Identify which cell holds the provided text, then report its (x, y) central coordinate. 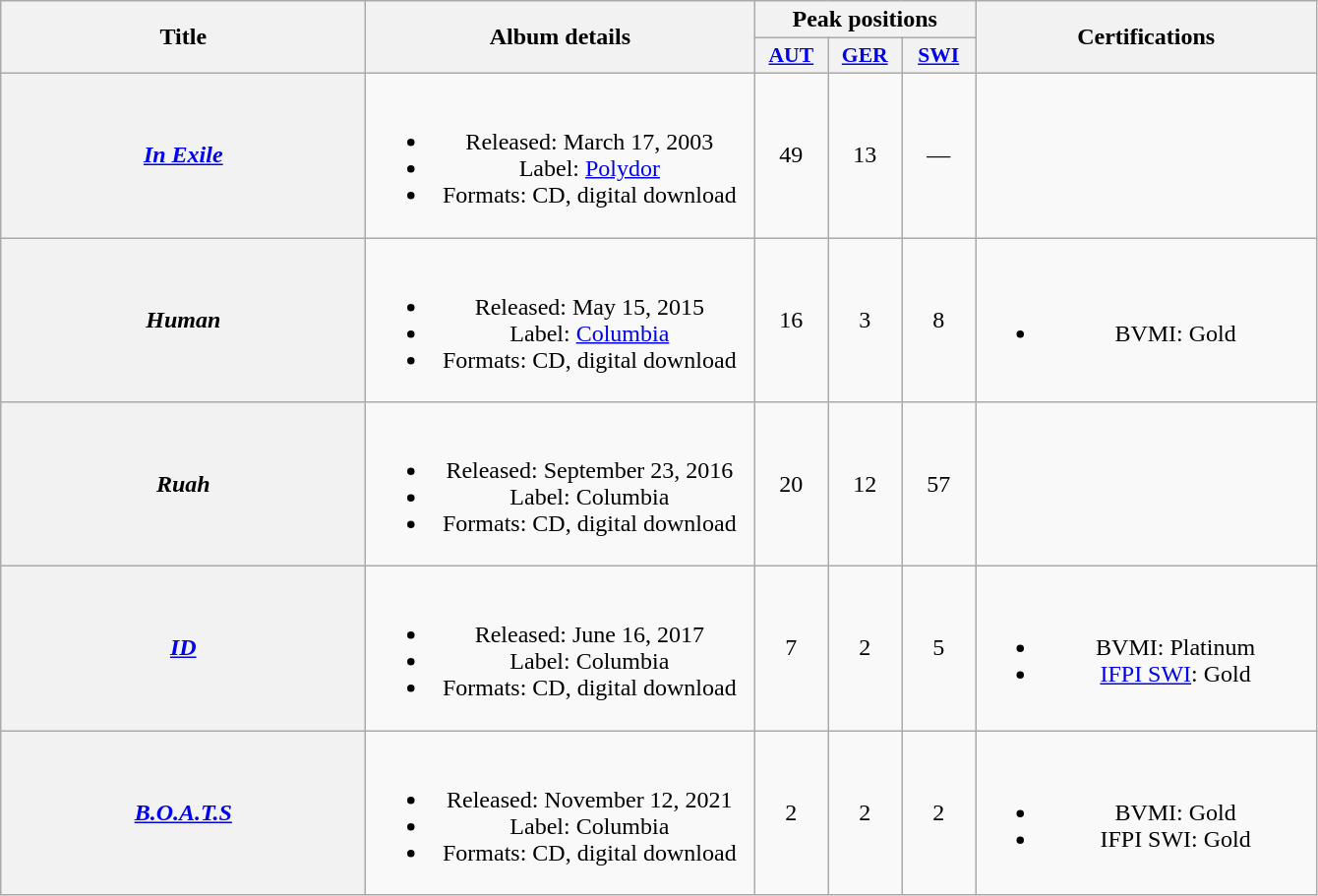
AUT (791, 56)
ID (183, 649)
3 (866, 321)
GER (866, 56)
20 (791, 484)
BVMI: Gold (1147, 321)
5 (938, 649)
12 (866, 484)
Released: March 17, 2003Label: PolydorFormats: CD, digital download (561, 155)
16 (791, 321)
Released: September 23, 2016Label: ColumbiaFormats: CD, digital download (561, 484)
49 (791, 155)
7 (791, 649)
Title (183, 37)
13 (866, 155)
Peak positions (866, 20)
SWI (938, 56)
In Exile (183, 155)
Human (183, 321)
Album details (561, 37)
BVMI: GoldIFPI SWI: Gold (1147, 812)
B.O.A.T.S (183, 812)
Released: May 15, 2015Label: ColumbiaFormats: CD, digital download (561, 321)
Released: June 16, 2017Label: ColumbiaFormats: CD, digital download (561, 649)
Ruah (183, 484)
BVMI: PlatinumIFPI SWI: Gold (1147, 649)
Released: November 12, 2021Label: ColumbiaFormats: CD, digital download (561, 812)
— (938, 155)
Certifications (1147, 37)
8 (938, 321)
57 (938, 484)
